Output the [x, y] coordinate of the center of the cell containing the given text.  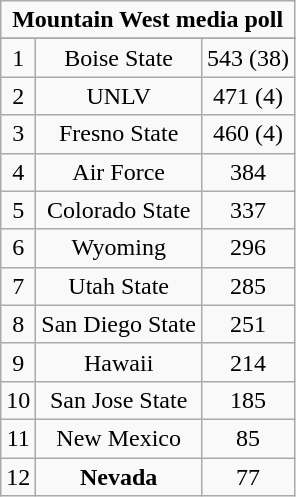
6 [18, 248]
9 [18, 362]
285 [248, 286]
214 [248, 362]
5 [18, 210]
Colorado State [119, 210]
2 [18, 96]
11 [18, 438]
543 (38) [248, 58]
Wyoming [119, 248]
Mountain West media poll [148, 20]
10 [18, 400]
Boise State [119, 58]
471 (4) [248, 96]
4 [18, 172]
UNLV [119, 96]
San Jose State [119, 400]
12 [18, 477]
85 [248, 438]
8 [18, 324]
Air Force [119, 172]
296 [248, 248]
7 [18, 286]
251 [248, 324]
185 [248, 400]
Utah State [119, 286]
384 [248, 172]
Nevada [119, 477]
3 [18, 134]
San Diego State [119, 324]
77 [248, 477]
Hawaii [119, 362]
1 [18, 58]
Fresno State [119, 134]
460 (4) [248, 134]
337 [248, 210]
New Mexico [119, 438]
